Capture the cell that displays the provided text and extract its (X, Y) central coordinate. 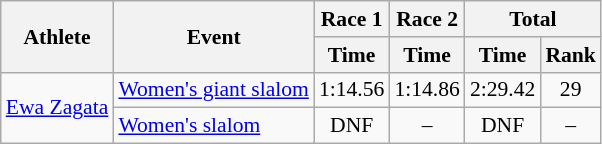
Race 2 (426, 19)
29 (570, 90)
Total (533, 19)
Race 1 (352, 19)
Women's slalom (214, 126)
Women's giant slalom (214, 90)
1:14.56 (352, 90)
Athlete (58, 36)
1:14.86 (426, 90)
2:29.42 (502, 90)
Rank (570, 55)
Ewa Zagata (58, 108)
Event (214, 36)
